Detect which cell encompasses the target text, then output its [x, y] center coordinate. 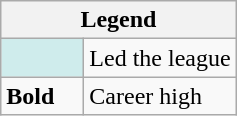
Bold [42, 96]
Led the league [160, 58]
Career high [160, 96]
Legend [118, 20]
